Detect which cell encompasses the target text, then output its [X, Y] center coordinate. 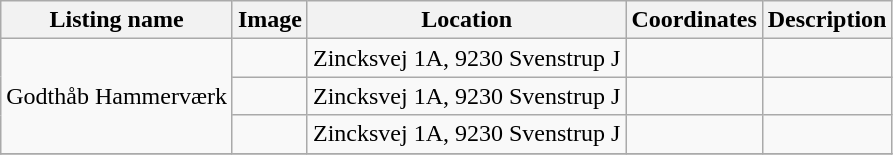
Image [270, 20]
Coordinates [694, 20]
Location [466, 20]
Godthåb Hammerværk [117, 96]
Listing name [117, 20]
Description [827, 20]
